Locate the cell with the specified text and output its (X, Y) center coordinate. 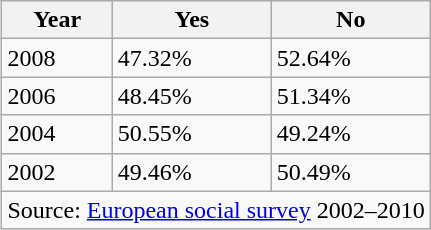
Year (57, 20)
48.45% (192, 96)
51.34% (350, 96)
No (350, 20)
52.64% (350, 58)
50.55% (192, 134)
2008 (57, 58)
Yes (192, 20)
47.32% (192, 58)
2004 (57, 134)
50.49% (350, 172)
2002 (57, 172)
49.46% (192, 172)
2006 (57, 96)
Source: European social survey 2002–2010 (216, 210)
49.24% (350, 134)
